Return the [X, Y] coordinate for the center point of the cell that contains the specified text.  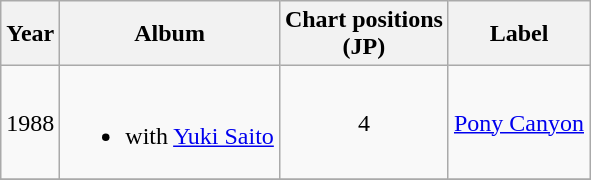
with Yuki Saito [170, 122]
1988 [30, 122]
Year [30, 34]
Pony Canyon [518, 122]
4 [364, 122]
Chart positions(JP) [364, 34]
Album [170, 34]
Label [518, 34]
